Return the (X, Y) coordinate for the center point of the cell that contains the specified text.  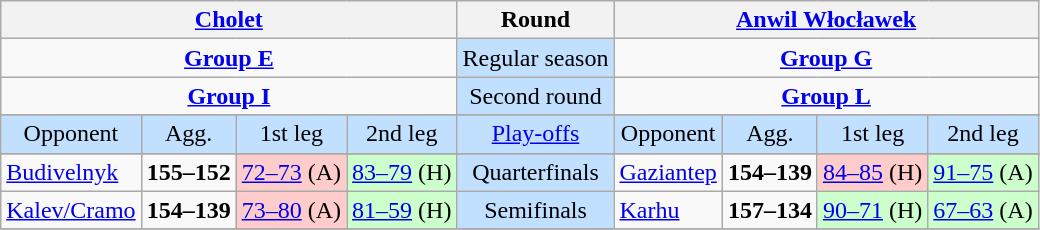
67–63 (A) (983, 210)
84–85 (H) (872, 172)
73–80 (A) (291, 210)
155–152 (188, 172)
Anwil Włocławek (826, 20)
Round (536, 20)
Semifinals (536, 210)
Group G (826, 58)
90–71 (H) (872, 210)
Karhu (668, 210)
Group L (826, 96)
Cholet (229, 20)
Gaziantep (668, 172)
Budivelnyk (71, 172)
Regular season (536, 58)
Group I (229, 96)
Group E (229, 58)
Second round (536, 96)
83–79 (H) (402, 172)
81–59 (H) (402, 210)
Kalev/Cramo (71, 210)
91–75 (A) (983, 172)
Play-offs (536, 134)
72–73 (A) (291, 172)
Quarterfinals (536, 172)
157–134 (770, 210)
